For the text-containing cell, return its midpoint in [x, y] coordinate format. 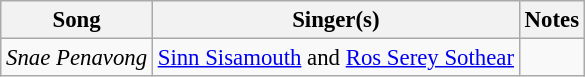
Singer(s) [336, 20]
Notes [552, 20]
Snae Penavong [77, 58]
Sinn Sisamouth and Ros Serey Sothear [336, 58]
Song [77, 20]
